Search for the cell housing the specified text and yield its (X, Y) center coordinate. 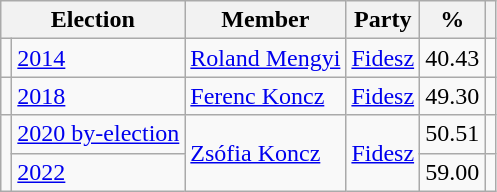
Roland Mengyi (266, 58)
2014 (98, 58)
2018 (98, 96)
Zsófia Koncz (266, 153)
40.43 (452, 58)
49.30 (452, 96)
Member (266, 20)
Election (93, 20)
Party (383, 20)
2022 (98, 172)
Ferenc Koncz (266, 96)
2020 by-election (98, 134)
59.00 (452, 172)
% (452, 20)
50.51 (452, 134)
